For the text-containing cell, return its midpoint in [x, y] coordinate format. 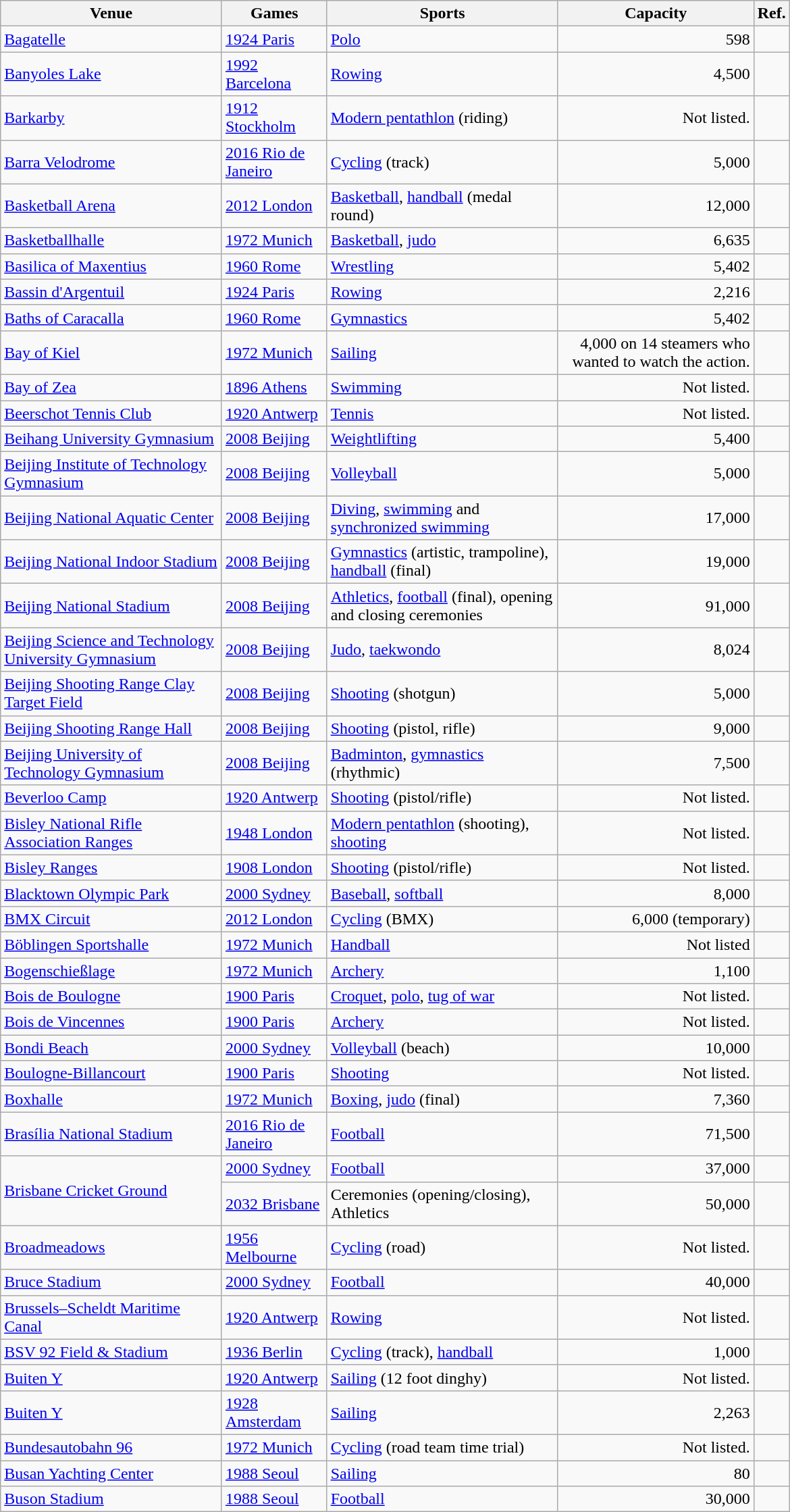
Boxing, judo (final) [442, 1099]
5,400 [656, 439]
Beijing University of Technology Gymnasium [111, 763]
Cycling (road) [442, 1247]
2032 Brisbane [274, 1204]
Beijing Shooting Range Clay Target Field [111, 693]
Brisbane Cricket Ground [111, 1190]
Not listed [656, 944]
37,000 [656, 1169]
2,263 [656, 1412]
8,000 [656, 893]
Shooting (pistol, rifle) [442, 728]
Böblingen Sportshalle [111, 944]
Ref. [771, 14]
17,000 [656, 518]
Cycling (BMX) [442, 919]
Busan Yachting Center [111, 1473]
Barra Velodrome [111, 162]
7,500 [656, 763]
1912 Stockholm [274, 118]
Beijing Shooting Range Hall [111, 728]
Swimming [442, 387]
Beerschot Tennis Club [111, 413]
1,100 [656, 971]
Venue [111, 14]
Basketball, judo [442, 241]
Basketball, handball (medal round) [442, 205]
Athletics, football (final), opening and closing ceremonies [442, 605]
598 [656, 39]
BSV 92 Field & Stadium [111, 1352]
1948 London [274, 832]
Beijing National Aquatic Center [111, 518]
Tennis [442, 413]
Bois de Boulogne [111, 997]
Polo [442, 39]
Ceremonies (opening/closing), Athletics [442, 1204]
Games [274, 14]
Beijing National Stadium [111, 605]
Modern pentathlon (riding) [442, 118]
Wrestling [442, 266]
12,000 [656, 205]
Beijing National Indoor Stadium [111, 562]
Handball [442, 944]
Cycling (track), handball [442, 1352]
8,024 [656, 650]
Bay of Kiel [111, 353]
Diving, swimming and synchronized swimming [442, 518]
80 [656, 1473]
Bois de Vincennes [111, 1022]
6,000 (temporary) [656, 919]
9,000 [656, 728]
BMX Circuit [111, 919]
Bondi Beach [111, 1048]
Bruce Stadium [111, 1282]
Badminton, gymnastics (rhythmic) [442, 763]
Broadmeadows [111, 1247]
Beihang University Gymnasium [111, 439]
Shooting (shotgun) [442, 693]
1,000 [656, 1352]
Beijing Institute of Technology Gymnasium [111, 474]
50,000 [656, 1204]
Bisley Ranges [111, 867]
4,000 on 14 steamers who wanted to watch the action. [656, 353]
Beverloo Camp [111, 798]
Judo, taekwondo [442, 650]
Gymnastics (artistic, trampoline), handball (final) [442, 562]
Weightlifting [442, 439]
2,216 [656, 292]
Boxhalle [111, 1099]
Sailing (12 foot dinghy) [442, 1378]
1936 Berlin [274, 1352]
Basketballhalle [111, 241]
6,635 [656, 241]
Bay of Zea [111, 387]
Blacktown Olympic Park [111, 893]
Bisley National Rifle Association Ranges [111, 832]
Brussels–Scheldt Maritime Canal [111, 1317]
Volleyball [442, 474]
30,000 [656, 1499]
Sports [442, 14]
Cycling (road team time trial) [442, 1447]
Baths of Caracalla [111, 318]
40,000 [656, 1282]
Bagatelle [111, 39]
1896 Athens [274, 387]
4,500 [656, 74]
1992 Barcelona [274, 74]
Basketball Arena [111, 205]
Shooting [442, 1074]
Banyoles Lake [111, 74]
19,000 [656, 562]
Capacity [656, 14]
Bassin d'Argentuil [111, 292]
Modern pentathlon (shooting), shooting [442, 832]
Buson Stadium [111, 1499]
1908 London [274, 867]
Basilica of Maxentius [111, 266]
Beijing Science and Technology University Gymnasium [111, 650]
1956 Melbourne [274, 1247]
Baseball, softball [442, 893]
Bogenschießlage [111, 971]
1928 Amsterdam [274, 1412]
Boulogne-Billancourt [111, 1074]
Bundesautobahn 96 [111, 1447]
Brasília National Stadium [111, 1134]
91,000 [656, 605]
Volleyball (beach) [442, 1048]
Croquet, polo, tug of war [442, 997]
Cycling (track) [442, 162]
Gymnastics [442, 318]
71,500 [656, 1134]
7,360 [656, 1099]
10,000 [656, 1048]
Barkarby [111, 118]
